Extract the [X, Y] coordinate from the center of the cell holding the provided text.  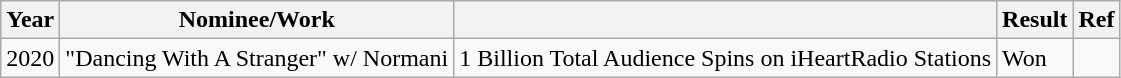
Won [1035, 58]
2020 [30, 58]
Ref [1096, 20]
Nominee/Work [257, 20]
Result [1035, 20]
"Dancing With A Stranger" w/ Normani [257, 58]
1 Billion Total Audience Spins on iHeartRadio Stations [726, 58]
Year [30, 20]
